Determine the [x, y] coordinate at the center of the cell enclosing the given text.  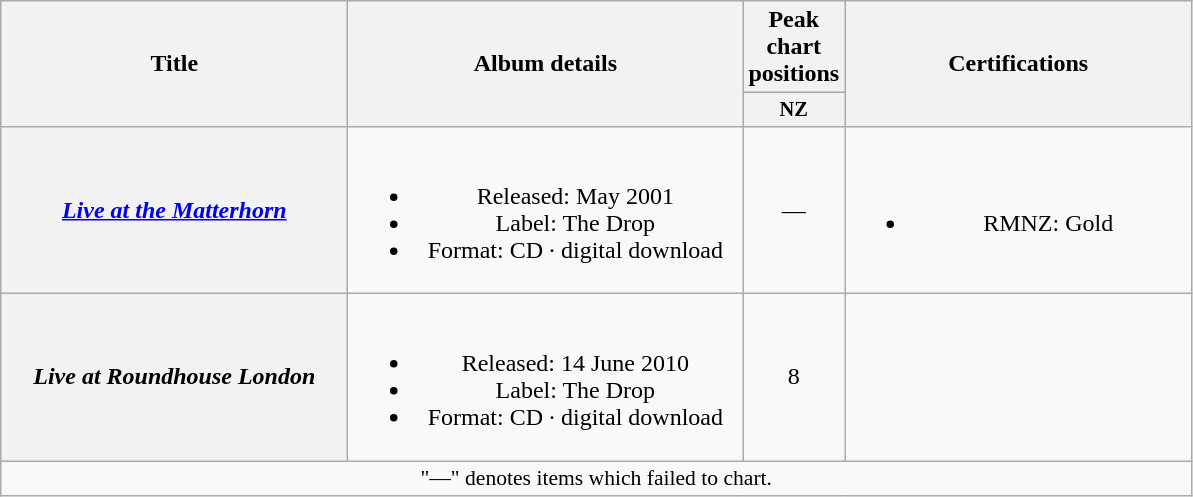
RMNZ: Gold [1018, 210]
8 [794, 378]
Album details [546, 64]
Live at Roundhouse London [174, 378]
Peak chart positions [794, 47]
Released: May 2001Label: The DropFormat: CD · digital download [546, 210]
"—" denotes items which failed to chart. [596, 479]
Live at the Matterhorn [174, 210]
Certifications [1018, 64]
— [794, 210]
NZ [794, 110]
Title [174, 64]
Released: 14 June 2010Label: The DropFormat: CD · digital download [546, 378]
